Provide the (X, Y) coordinate of the cell's center where the given text is located.  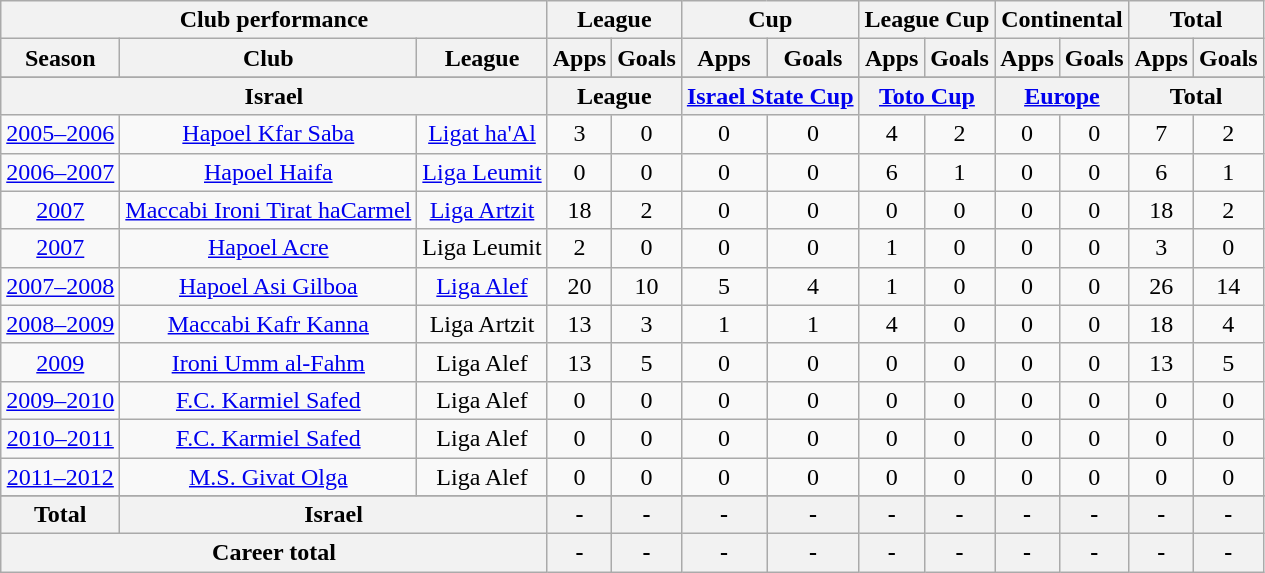
Hapoel Asi Gilboa (268, 286)
Career total (274, 553)
Club performance (274, 20)
Club (268, 58)
7 (1161, 134)
26 (1161, 286)
Toto Cup (927, 96)
Hapoel Acre (268, 248)
Israel State Cup (770, 96)
M.S. Givat Olga (268, 477)
2006–2007 (60, 172)
2005–2006 (60, 134)
10 (647, 286)
Ironi Umm al-Fahm (268, 362)
14 (1228, 286)
2009 (60, 362)
Continental (1062, 20)
20 (579, 286)
League Cup (927, 20)
2011–2012 (60, 477)
2008–2009 (60, 324)
Maccabi Ironi Tirat haCarmel (268, 210)
2010–2011 (60, 438)
Season (60, 58)
Cup (770, 20)
2007–2008 (60, 286)
Europe (1062, 96)
Hapoel Kfar Saba (268, 134)
Maccabi Kafr Kanna (268, 324)
Ligat ha'Al (482, 134)
2009–2010 (60, 400)
Hapoel Haifa (268, 172)
